Return [x, y] of the center of cell containing provided text 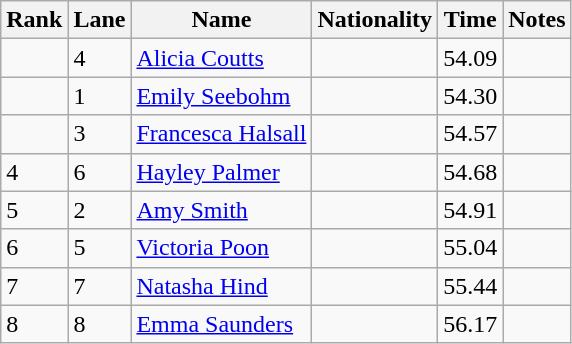
Natasha Hind [222, 286]
Nationality [375, 20]
55.04 [470, 248]
Emma Saunders [222, 324]
56.17 [470, 324]
3 [100, 134]
Emily Seebohm [222, 96]
Victoria Poon [222, 248]
Hayley Palmer [222, 172]
Notes [537, 20]
55.44 [470, 286]
Amy Smith [222, 210]
Time [470, 20]
54.91 [470, 210]
Name [222, 20]
Alicia Coutts [222, 58]
1 [100, 96]
Rank [34, 20]
54.68 [470, 172]
Lane [100, 20]
54.57 [470, 134]
54.09 [470, 58]
2 [100, 210]
Francesca Halsall [222, 134]
54.30 [470, 96]
